For the text-containing cell, return its midpoint in (X, Y) coordinate format. 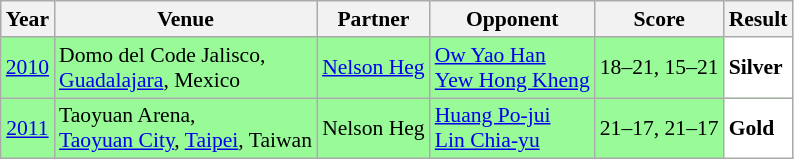
Score (660, 19)
18–21, 15–21 (660, 68)
Huang Po-jui Lin Chia-yu (512, 128)
Taoyuan Arena,Taoyuan City, Taipei, Taiwan (186, 128)
Gold (758, 128)
Partner (374, 19)
21–17, 21–17 (660, 128)
Opponent (512, 19)
2011 (28, 128)
Silver (758, 68)
Result (758, 19)
Venue (186, 19)
Ow Yao Han Yew Hong Kheng (512, 68)
Year (28, 19)
Domo del Code Jalisco,Guadalajara, Mexico (186, 68)
2010 (28, 68)
